Extract the [x, y] coordinate from the center of the cell holding the provided text.  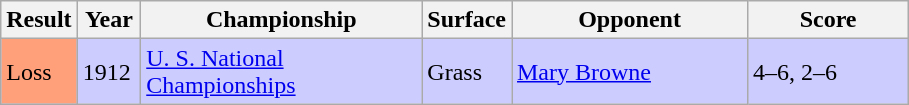
Surface [467, 20]
1912 [109, 72]
Opponent [630, 20]
Result [39, 20]
4–6, 2–6 [828, 72]
Grass [467, 72]
Championship [282, 20]
U. S. National Championships [282, 72]
Loss [39, 72]
Score [828, 20]
Year [109, 20]
Mary Browne [630, 72]
